Return (X, Y) of the center of cell containing provided text 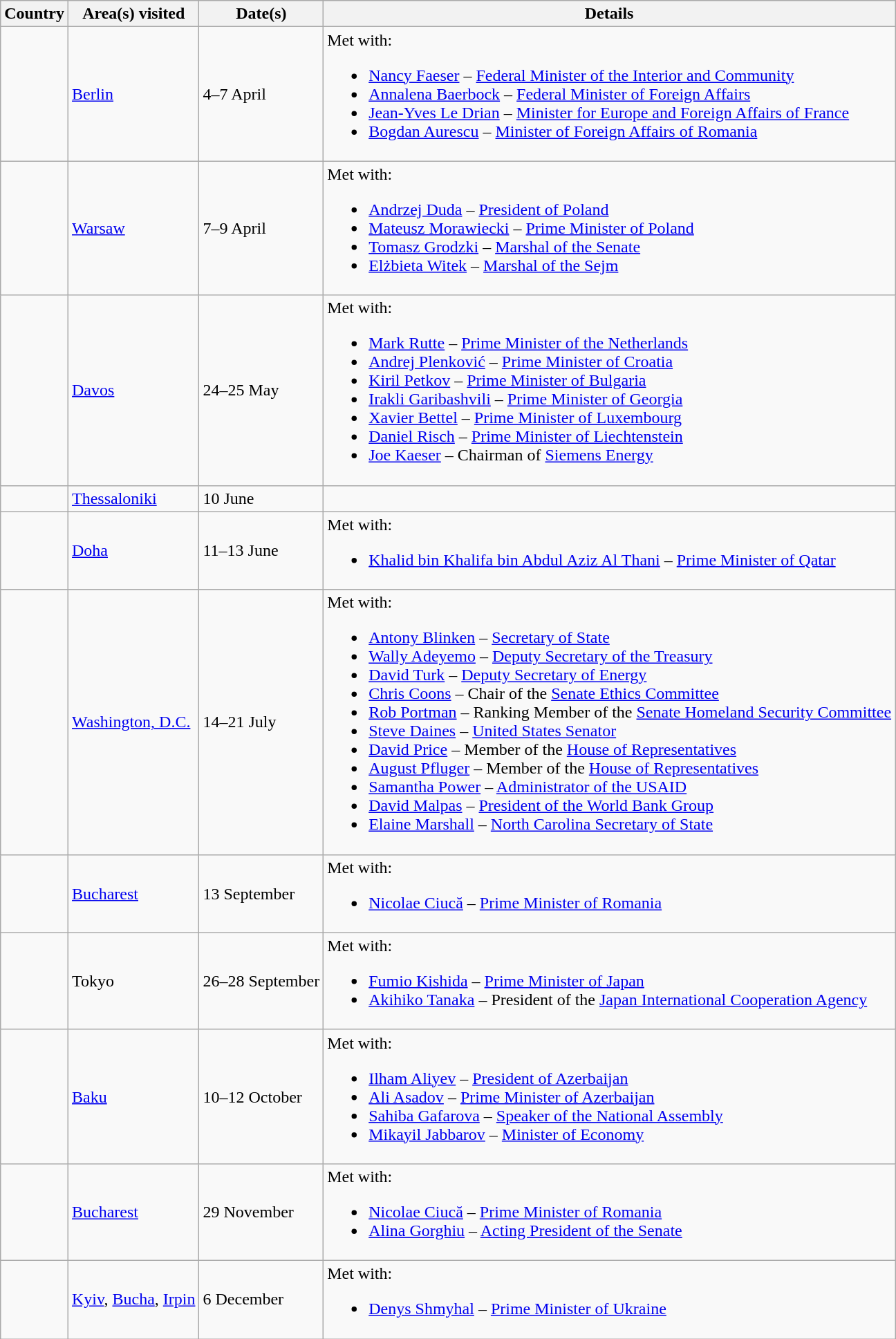
Baku (133, 1096)
14–21 July (261, 722)
7–9 April (261, 228)
11–13 June (261, 550)
Met with:Khalid bin Khalifa bin Abdul Aziz Al Thani – Prime Minister of Qatar (610, 550)
13 September (261, 893)
10 June (261, 498)
Berlin (133, 94)
Met with:Nicolae Ciucă – Prime Minister of RomaniaAlina Gorghiu – Acting President of the Senate (610, 1212)
Tokyo (133, 981)
Met with:Denys Shmyhal – Prime Minister of Ukraine (610, 1300)
Doha (133, 550)
Area(s) visited (133, 14)
Met with:Nicolae Ciucă – Prime Minister of Romania (610, 893)
Washington, D.C. (133, 722)
24–25 May (261, 390)
Thessaloniki (133, 498)
Warsaw (133, 228)
Met with:Fumio Kishida – Prime Minister of JapanAkihiko Tanaka – President of the Japan International Cooperation Agency (610, 981)
Kyiv, Bucha, Irpin (133, 1300)
6 December (261, 1300)
Davos (133, 390)
Details (610, 14)
Date(s) (261, 14)
4–7 April (261, 94)
10–12 October (261, 1096)
26–28 September (261, 981)
Country (35, 14)
29 November (261, 1212)
